Return the (x, y) coordinate for the center point of the cell that contains the specified text.  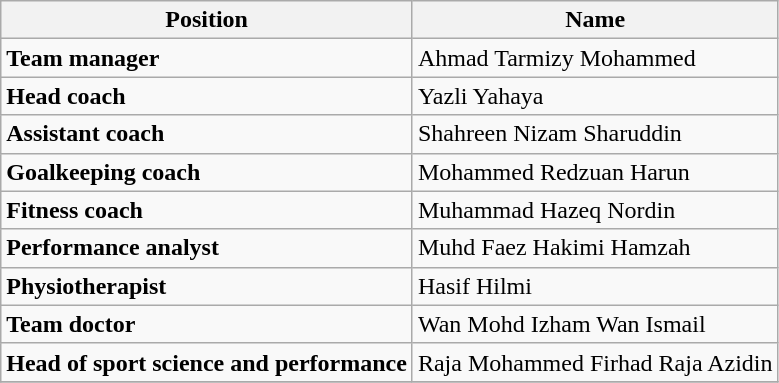
Performance analyst (207, 248)
Assistant coach (207, 134)
Physiotherapist (207, 286)
Wan Mohd Izham Wan Ismail (595, 324)
Position (207, 20)
Hasif Hilmi (595, 286)
Raja Mohammed Firhad Raja Azidin (595, 362)
Muhammad Hazeq Nordin (595, 210)
Goalkeeping coach (207, 172)
Head of sport science and performance (207, 362)
Team manager (207, 58)
Shahreen Nizam Sharuddin (595, 134)
Muhd Faez Hakimi Hamzah (595, 248)
Ahmad Tarmizy Mohammed (595, 58)
Fitness coach (207, 210)
Head coach (207, 96)
Team doctor (207, 324)
Mohammed Redzuan Harun (595, 172)
Yazli Yahaya (595, 96)
Name (595, 20)
